Extract the [x, y] coordinate from the center of the cell holding the provided text.  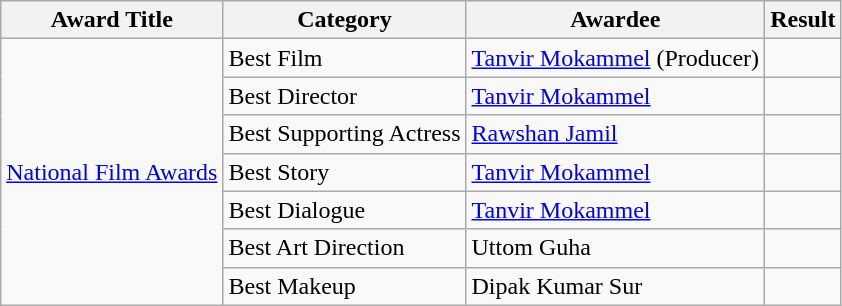
Awardee [616, 20]
Best Art Direction [344, 248]
Tanvir Mokammel (Producer) [616, 58]
Best Dialogue [344, 210]
National Film Awards [112, 172]
Dipak Kumar Sur [616, 286]
Category [344, 20]
Best Director [344, 96]
Best Makeup [344, 286]
Result [803, 20]
Best Film [344, 58]
Uttom Guha [616, 248]
Award Title [112, 20]
Best Story [344, 172]
Rawshan Jamil [616, 134]
Best Supporting Actress [344, 134]
